Identify which cell holds the provided text, then report its (X, Y) central coordinate. 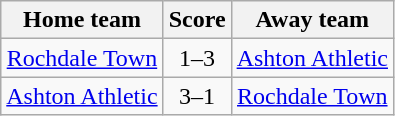
1–3 (197, 58)
Score (197, 20)
3–1 (197, 96)
Away team (312, 20)
Home team (82, 20)
